Identify which cell holds the provided text, then report its [x, y] central coordinate. 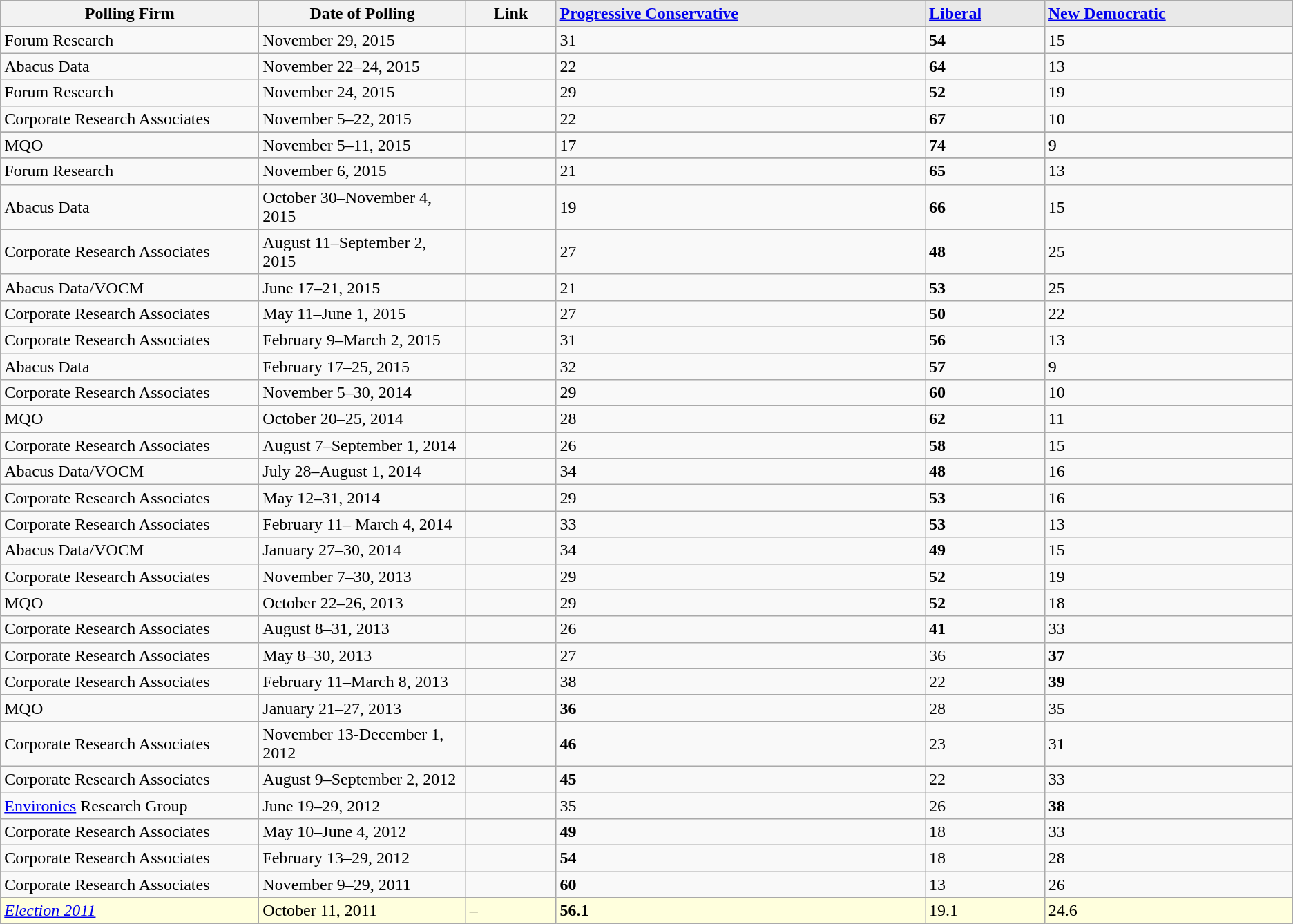
– [511, 911]
May 8–30, 2013 [362, 655]
November 9–29, 2011 [362, 885]
November 22–24, 2015 [362, 66]
November 24, 2015 [362, 93]
November 13-December 1, 2012 [362, 743]
Environics Research Group [130, 806]
November 6, 2015 [362, 171]
May 10–June 4, 2012 [362, 832]
October 22–26, 2013 [362, 603]
May 11–June 1, 2015 [362, 314]
November 5–22, 2015 [362, 119]
January 27–30, 2014 [362, 550]
October 30–November 4, 2015 [362, 207]
39 [1169, 682]
62 [985, 419]
Election 2011 [130, 911]
57 [985, 367]
41 [985, 629]
50 [985, 314]
November 5–11, 2015 [362, 145]
November 7–30, 2013 [362, 577]
56 [985, 340]
November 29, 2015 [362, 40]
August 7–September 1, 2014 [362, 445]
February 13–29, 2012 [362, 858]
37 [1169, 655]
65 [985, 171]
64 [985, 66]
66 [985, 207]
February 17–25, 2015 [362, 367]
February 9–March 2, 2015 [362, 340]
New Democratic [1169, 14]
August 8–31, 2013 [362, 629]
19.1 [985, 911]
May 12–31, 2014 [362, 498]
23 [985, 743]
Polling Firm [130, 14]
67 [985, 119]
74 [985, 145]
11 [1169, 419]
Date of Polling [362, 14]
46 [740, 743]
45 [740, 779]
June 19–29, 2012 [362, 806]
October 20–25, 2014 [362, 419]
February 11– March 4, 2014 [362, 524]
August 11–September 2, 2015 [362, 251]
24.6 [1169, 911]
February 11–March 8, 2013 [362, 682]
August 9–September 2, 2012 [362, 779]
Progressive Conservative [740, 14]
October 11, 2011 [362, 911]
56.1 [740, 911]
17 [740, 145]
November 5–30, 2014 [362, 393]
July 28–August 1, 2014 [362, 472]
58 [985, 445]
32 [740, 367]
Liberal [985, 14]
June 17–21, 2015 [362, 287]
Link [511, 14]
January 21–27, 2013 [362, 708]
